From the cell containing the given text, extract its center point as [x, y] coordinate. 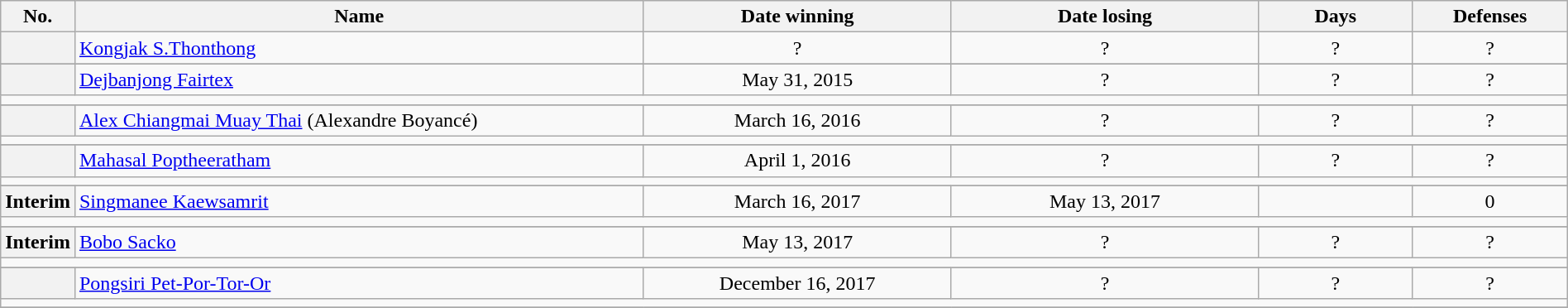
Date losing [1105, 17]
December 16, 2017 [797, 282]
0 [1490, 201]
Pongsiri Pet-Por-Tor-Or [359, 282]
Name [359, 17]
Defenses [1490, 17]
May 31, 2015 [797, 79]
March 16, 2017 [797, 201]
Days [1336, 17]
Kongjak S.Thonthong [359, 48]
Mahasal Poptheeratham [359, 161]
March 16, 2016 [797, 120]
April 1, 2016 [797, 161]
Date winning [797, 17]
Dejbanjong Fairtex [359, 79]
Alex Chiangmai Muay Thai (Alexandre Boyancé) [359, 120]
No. [38, 17]
Singmanee Kaewsamrit [359, 201]
Bobo Sacko [359, 242]
